Extract the (X, Y) coordinate from the center of the cell holding the provided text.  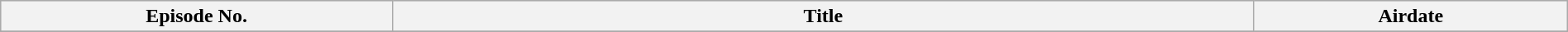
Episode No. (197, 16)
Airdate (1411, 16)
Title (823, 16)
